Return the (x, y) coordinate for the center point of the cell that contains the specified text.  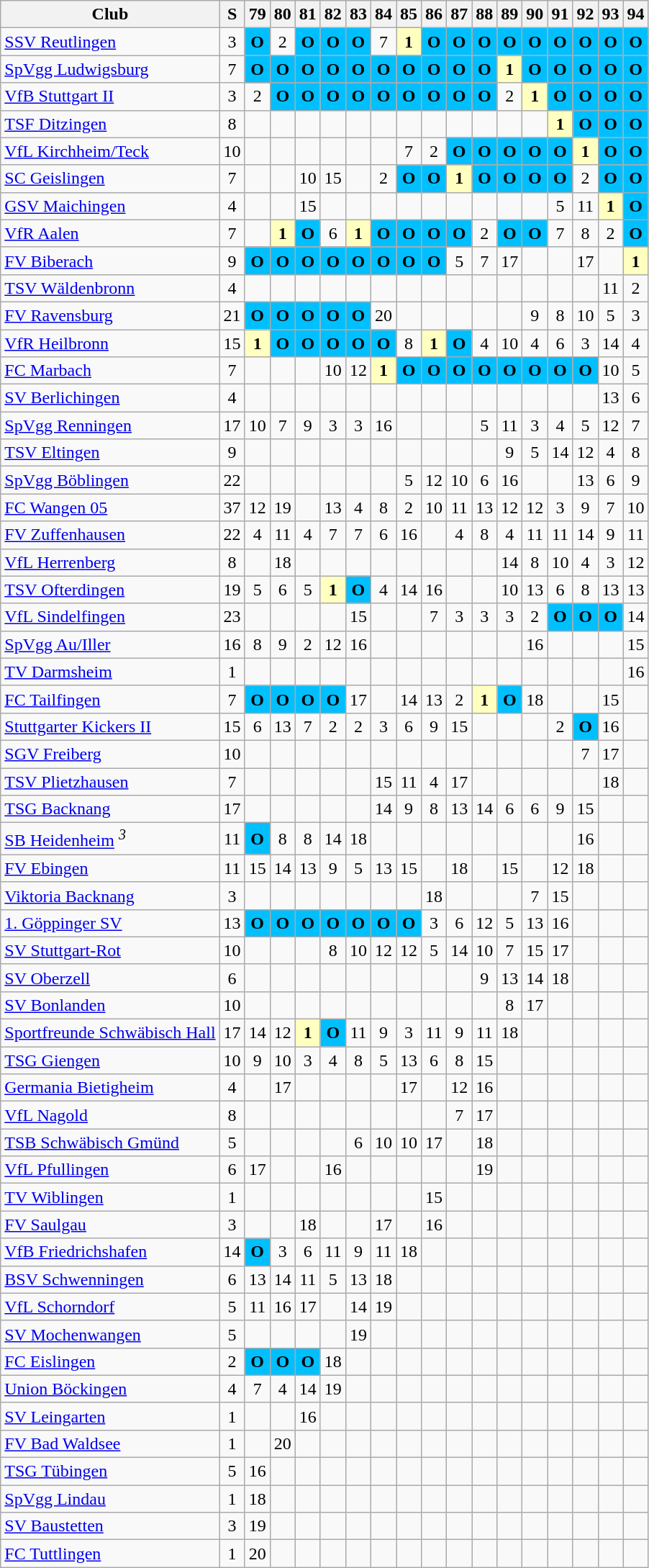
TSV Ofterdingen (110, 590)
SV Stuttgart-Rot (110, 950)
VfB Friedrichshafen (110, 1252)
FV Zuffenhausen (110, 535)
Viktoria Backnang (110, 896)
84 (383, 14)
VfR Heilbronn (110, 343)
TSF Ditzingen (110, 124)
83 (358, 14)
FV Saulgau (110, 1225)
23 (232, 617)
Germania Bietigheim (110, 1088)
SpVgg Au/Iller (110, 644)
VfL Schorndorf (110, 1307)
SC Geislingen (110, 179)
SV Bonlanden (110, 1005)
94 (636, 14)
21 (232, 315)
Club (110, 14)
93 (610, 14)
SGV Freiberg (110, 754)
FC Tuttlingen (110, 1554)
VfL Sindelfingen (110, 617)
FC Wangen 05 (110, 508)
TV Darmsheim (110, 672)
87 (459, 14)
80 (282, 14)
TSB Schwäbisch Gmünd (110, 1143)
SpVgg Böblingen (110, 480)
FV Biberach (110, 261)
TSV Plietzhausen (110, 781)
VfL Pfullingen (110, 1170)
89 (509, 14)
SV Mochenwangen (110, 1334)
SpVgg Lindau (110, 1499)
92 (586, 14)
Stuttgarter Kickers II (110, 726)
TSV Wäldenbronn (110, 288)
BSV Schwenningen (110, 1279)
VfB Stuttgart II (110, 96)
S (232, 14)
SpVgg Renningen (110, 425)
TSG Backnang (110, 809)
VfL Kirchheim/Teck (110, 151)
SB Heidenheim 3 (110, 839)
85 (409, 14)
TSG Giengen (110, 1060)
VfR Aalen (110, 233)
86 (435, 14)
FC Tailfingen (110, 699)
TSV Eltingen (110, 453)
SV Berlichingen (110, 398)
FV Ebingen (110, 868)
TSG Tübingen (110, 1472)
79 (258, 14)
VfL Herrenberg (110, 562)
Sportfreunde Schwäbisch Hall (110, 1033)
SpVgg Ludwigsburg (110, 69)
37 (232, 508)
TV Wiblingen (110, 1197)
GSV Maichingen (110, 206)
90 (535, 14)
FC Eislingen (110, 1361)
1. Göppinger SV (110, 923)
Union Böckingen (110, 1389)
SSV Reutlingen (110, 42)
82 (332, 14)
SV Baustetten (110, 1526)
SV Leingarten (110, 1416)
88 (485, 14)
FV Ravensburg (110, 315)
VfL Nagold (110, 1115)
91 (560, 14)
SV Oberzell (110, 978)
81 (308, 14)
FC Marbach (110, 371)
FV Bad Waldsee (110, 1443)
